For the text-containing cell, return its midpoint in (x, y) coordinate format. 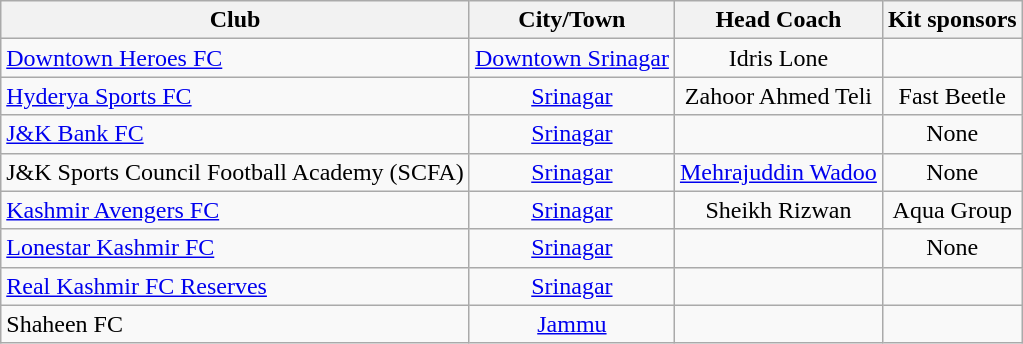
Hyderya Sports FC (236, 96)
Mehrajuddin Wadoo (778, 172)
Kashmir Avengers FC (236, 210)
Aqua Group (952, 210)
Club (236, 20)
Jammu (572, 324)
Sheikh Rizwan (778, 210)
Head Coach (778, 20)
Idris Lone (778, 58)
Zahoor Ahmed Teli (778, 96)
Fast Beetle (952, 96)
Downtown Srinagar (572, 58)
J&K Bank FC (236, 134)
Shaheen FC (236, 324)
Lonestar Kashmir FC (236, 248)
Real Kashmir FC Reserves (236, 286)
Kit sponsors (952, 20)
Downtown Heroes FC (236, 58)
City/Town (572, 20)
J&K Sports Council Football Academy (SCFA) (236, 172)
